Extract the [x, y] coordinate from the center of the cell holding the provided text.  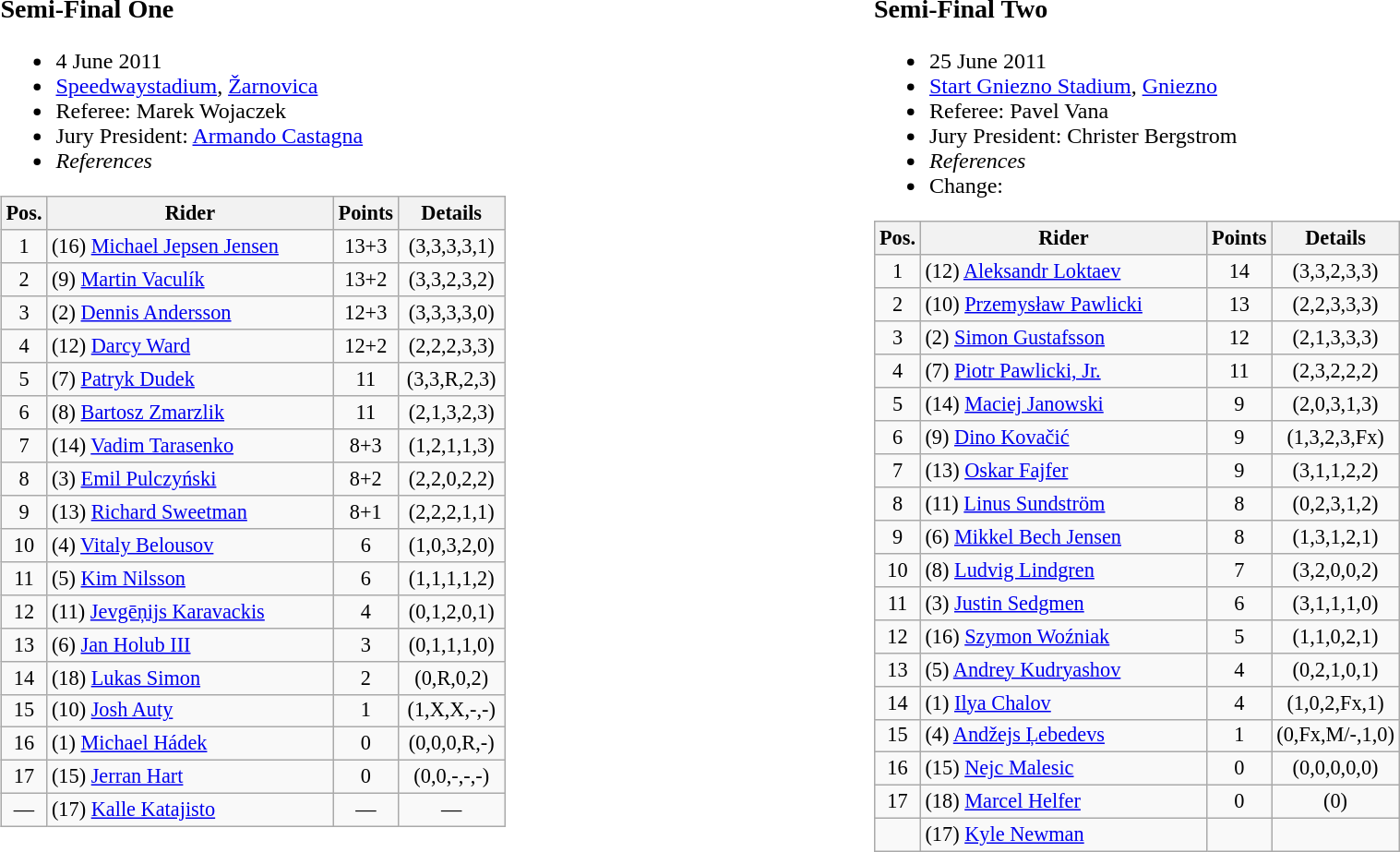
(2,1,3,3,3) [1335, 338]
(2,2,2,3,3) [452, 346]
(1,X,X,-,-) [452, 711]
(0,1,1,1,0) [452, 644]
(16) Szymon Woźniak [1063, 636]
(9) Dino Kovačić [1063, 438]
(12) Aleksandr Loktaev [1063, 271]
(14) Maciej Janowski [1063, 404]
(2) Simon Gustafsson [1063, 338]
(3) Justin Sedgmen [1063, 603]
(1,1,0,2,1) [1335, 636]
(0,0,-,-,-) [452, 777]
12+3 [365, 313]
(1) Ilya Chalov [1063, 702]
(0,Fx,M/-,1,0) [1335, 736]
(8) Ludvig Lindgren [1063, 570]
(15) Jerran Hart [190, 777]
(1,1,1,1,2) [452, 578]
(1,3,2,3,Fx) [1335, 438]
(5) Kim Nilsson [190, 578]
(4) Andžejs Ļebedevs [1063, 736]
(1,0,3,2,0) [452, 545]
(6) Mikkel Bech Jensen [1063, 537]
(0) [1335, 802]
(3,1,1,1,0) [1335, 603]
(13) Richard Sweetman [190, 512]
8+2 [365, 479]
(3) Emil Pulczyński [190, 479]
(10) Przemysław Pawlicki [1063, 305]
(2,2,3,3,3) [1335, 305]
(3,3,3,3,0) [452, 313]
(2,3,2,2,2) [1335, 371]
(1,0,2,Fx,1) [1335, 702]
(3,2,0,0,2) [1335, 570]
(16) Michael Jepsen Jensen [190, 246]
(18) Marcel Helfer [1063, 802]
(2,0,3,1,3) [1335, 404]
8+3 [365, 446]
(11) Linus Sundström [1063, 504]
(17) Kalle Katajisto [190, 810]
(15) Nejc Malesic [1063, 769]
(9) Martin Vaculík [190, 280]
(0,2,3,1,2) [1335, 504]
(2) Dennis Andersson [190, 313]
(2,2,2,1,1) [452, 512]
(3,3,3,3,1) [452, 246]
(1) Michael Hádek [190, 744]
(0,2,1,0,1) [1335, 669]
8+1 [365, 512]
(3,1,1,2,2) [1335, 471]
13+2 [365, 280]
(4) Vitaly Belousov [190, 545]
(7) Piotr Pawlicki, Jr. [1063, 371]
(14) Vadim Tarasenko [190, 446]
(0,0,0,R,-) [452, 744]
(8) Bartosz Zmarzlik [190, 413]
(12) Darcy Ward [190, 346]
(0,1,2,0,1) [452, 611]
12+2 [365, 346]
(17) Kyle Newman [1063, 835]
(3,3,2,3,3) [1335, 271]
(7) Patryk Dudek [190, 379]
(1,3,1,2,1) [1335, 537]
(18) Lukas Simon [190, 678]
(0,0,0,0,0) [1335, 769]
(13) Oskar Fajfer [1063, 471]
(6) Jan Holub III [190, 644]
13+3 [365, 246]
(2,1,3,2,3) [452, 413]
(3,3,R,2,3) [452, 379]
(0,R,0,2) [452, 678]
(2,2,0,2,2) [452, 479]
(10) Josh Auty [190, 711]
(3,3,2,3,2) [452, 280]
(1,2,1,1,3) [452, 446]
(11) Jevgēņijs Karavackis [190, 611]
(5) Andrey Kudryashov [1063, 669]
